Pinpoint the cell where the given text exists, returning its (x, y) midpoint coordinate. 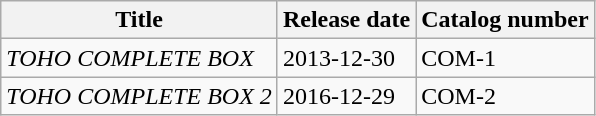
COM-2 (505, 96)
Release date (346, 20)
2013-12-30 (346, 58)
TOHO COMPLETE BOX (140, 58)
2016-12-29 (346, 96)
COM-1 (505, 58)
TOHO COMPLETE BOX 2 (140, 96)
Title (140, 20)
Catalog number (505, 20)
